Find where the given text appears and provide that cell's center as [x, y] coordinate. 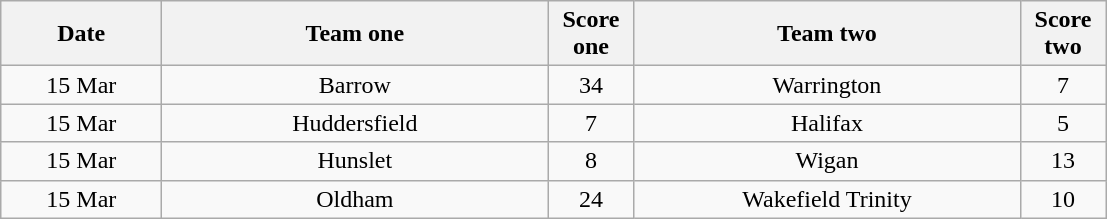
34 [591, 85]
24 [591, 199]
Hunslet [355, 161]
13 [1063, 161]
Oldham [355, 199]
Date [82, 34]
Warrington [827, 85]
Halifax [827, 123]
8 [591, 161]
Wakefield Trinity [827, 199]
Team two [827, 34]
Score one [591, 34]
Wigan [827, 161]
5 [1063, 123]
Team one [355, 34]
Score two [1063, 34]
10 [1063, 199]
Huddersfield [355, 123]
Barrow [355, 85]
